Provide the [x, y] coordinate of the cell's center where the given text is located.  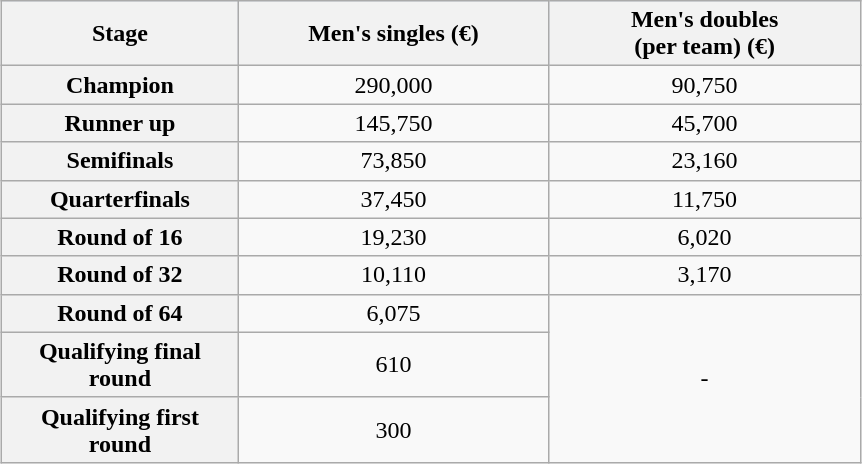
610 [394, 364]
10,110 [394, 275]
Stage [120, 34]
145,750 [394, 123]
Semifinals [120, 161]
Runner up [120, 123]
- [704, 378]
37,450 [394, 199]
23,160 [704, 161]
3,170 [704, 275]
Qualifying first round [120, 430]
Men's doubles (per team) (€) [704, 34]
6,020 [704, 237]
6,075 [394, 313]
Round of 16 [120, 237]
290,000 [394, 85]
Qualifying final round [120, 364]
11,750 [704, 199]
Round of 32 [120, 275]
Champion [120, 85]
45,700 [704, 123]
300 [394, 430]
90,750 [704, 85]
Quarterfinals [120, 199]
Round of 64 [120, 313]
19,230 [394, 237]
Men's singles (€) [394, 34]
73,850 [394, 161]
